From the cell containing the given text, extract its center point as (X, Y) coordinate. 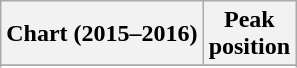
Peakposition (249, 34)
Chart (2015–2016) (102, 34)
